For the text-containing cell, return its midpoint in [X, Y] coordinate format. 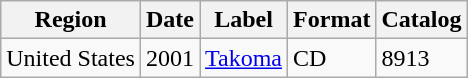
8913 [422, 58]
Format [332, 20]
Catalog [422, 20]
United States [71, 58]
CD [332, 58]
Takoma [244, 58]
Region [71, 20]
Label [244, 20]
2001 [170, 58]
Date [170, 20]
